Detect which cell encompasses the target text, then output its [x, y] center coordinate. 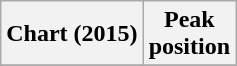
Peakposition [189, 34]
Chart (2015) [72, 34]
